Detect which cell encompasses the target text, then output its (x, y) center coordinate. 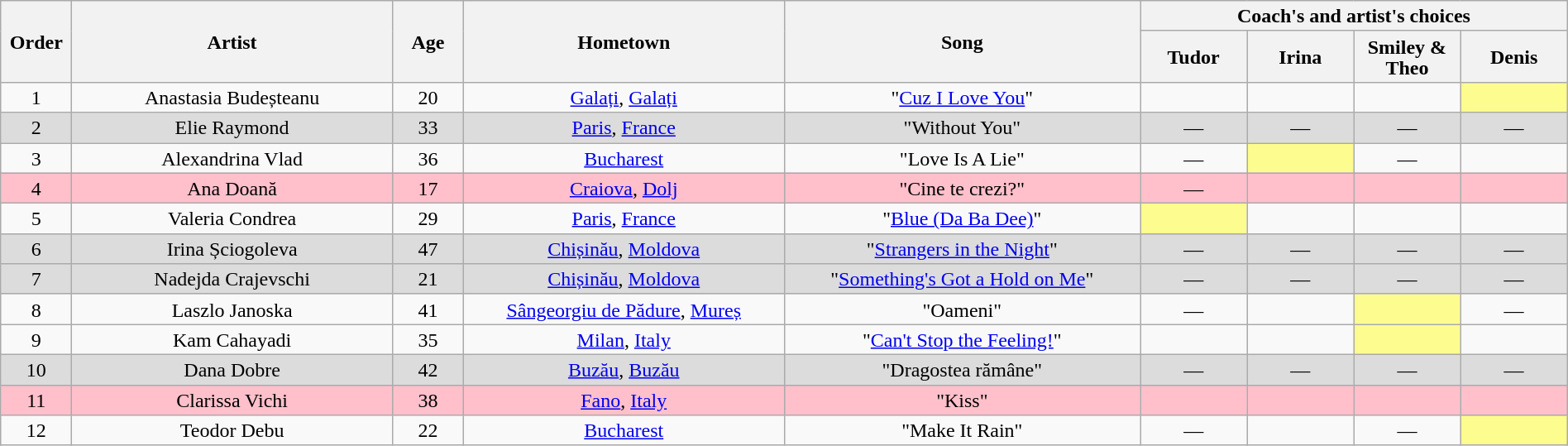
Order (36, 41)
"Love Is A Lie" (963, 157)
"Kiss" (963, 400)
Tudor (1194, 56)
47 (428, 248)
Elie Raymond (232, 127)
"Blue (Da Ba Dee)" (963, 218)
11 (36, 400)
Galați, Galați (624, 98)
1 (36, 98)
Fano, Italy (624, 400)
12 (36, 430)
8 (36, 309)
Artist (232, 41)
21 (428, 280)
"Oameni" (963, 309)
10 (36, 369)
Laszlo Janoska (232, 309)
Kam Cahayadi (232, 339)
6 (36, 248)
"Cuz I Love You" (963, 98)
"Make It Rain" (963, 430)
Valeria Condrea (232, 218)
Hometown (624, 41)
7 (36, 280)
Alexandrina Vlad (232, 157)
Buzău, Buzău (624, 369)
38 (428, 400)
Denis (1513, 56)
41 (428, 309)
36 (428, 157)
Milan, Italy (624, 339)
5 (36, 218)
Dana Dobre (232, 369)
4 (36, 189)
"Strangers in the Night" (963, 248)
20 (428, 98)
42 (428, 369)
"Can't Stop the Feeling!" (963, 339)
Anastasia Budeșteanu (232, 98)
29 (428, 218)
Coach's and artist's choices (1355, 17)
33 (428, 127)
17 (428, 189)
"Dragostea rămâne" (963, 369)
Song (963, 41)
22 (428, 430)
Age (428, 41)
Irina (1300, 56)
Clarissa Vichi (232, 400)
Sângeorgiu de Pădure, Mureș (624, 309)
2 (36, 127)
9 (36, 339)
35 (428, 339)
Ana Doană (232, 189)
Nadejda Crajevschi (232, 280)
Craiova, Dolj (624, 189)
3 (36, 157)
"Without You" (963, 127)
"Something's Got a Hold on Me" (963, 280)
"Cine te crezi?" (963, 189)
Irina Șciogoleva (232, 248)
Smiley & Theo (1408, 56)
Teodor Debu (232, 430)
